Capture the cell that displays the provided text and extract its [x, y] central coordinate. 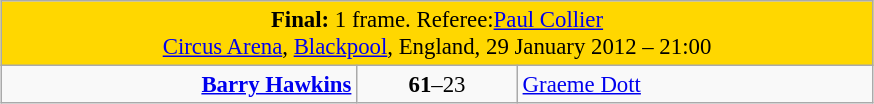
Final: 1 frame. Referee:Paul CollierCircus Arena, Blackpool, England, 29 January 2012 – 21:00 [437, 34]
Graeme Dott [695, 85]
61–23 [438, 85]
Barry Hawkins [179, 85]
